Identify which cell holds the provided text, then report its [X, Y] central coordinate. 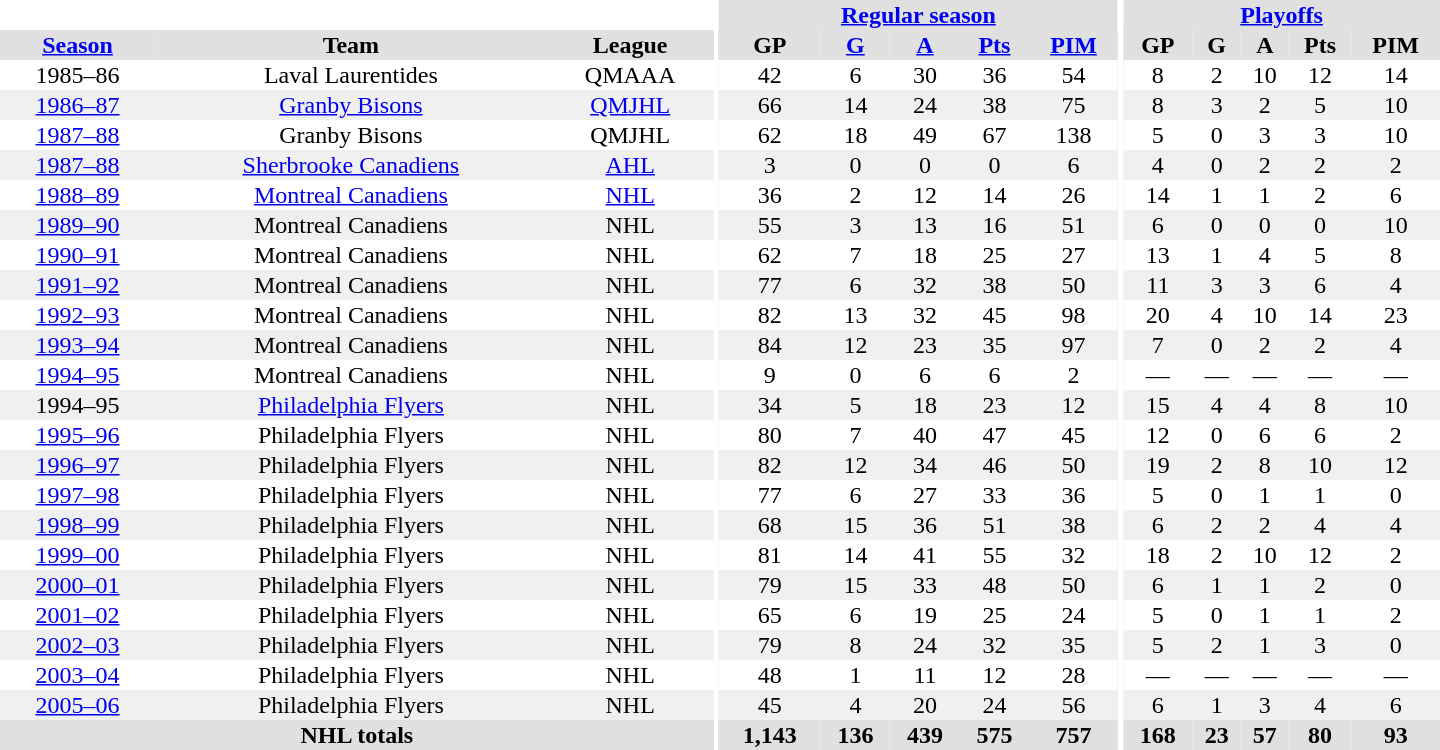
Regular season [918, 15]
1986–87 [78, 105]
575 [995, 735]
1989–90 [78, 225]
NHL totals [357, 735]
57 [1265, 735]
168 [1158, 735]
2000–01 [78, 585]
AHL [630, 165]
Sherbrooke Canadiens [351, 165]
97 [1074, 345]
1993–94 [78, 345]
84 [770, 345]
1995–96 [78, 435]
65 [770, 615]
41 [925, 555]
93 [1396, 735]
League [630, 45]
67 [995, 135]
2002–03 [78, 645]
757 [1074, 735]
Team [351, 45]
26 [1074, 195]
68 [770, 525]
46 [995, 465]
30 [925, 75]
2001–02 [78, 615]
138 [1074, 135]
QMAAA [630, 75]
28 [1074, 675]
47 [995, 435]
439 [925, 735]
Laval Laurentides [351, 75]
1992–93 [78, 315]
Season [78, 45]
1990–91 [78, 255]
16 [995, 225]
1985–86 [78, 75]
40 [925, 435]
2003–04 [78, 675]
98 [1074, 315]
1999–00 [78, 555]
54 [1074, 75]
1996–97 [78, 465]
9 [770, 375]
Playoffs [1282, 15]
56 [1074, 705]
1988–89 [78, 195]
42 [770, 75]
1997–98 [78, 495]
1991–92 [78, 285]
49 [925, 135]
1998–99 [78, 525]
66 [770, 105]
75 [1074, 105]
136 [856, 735]
81 [770, 555]
1,143 [770, 735]
2005–06 [78, 705]
